For the text-containing cell, return its midpoint in (X, Y) coordinate format. 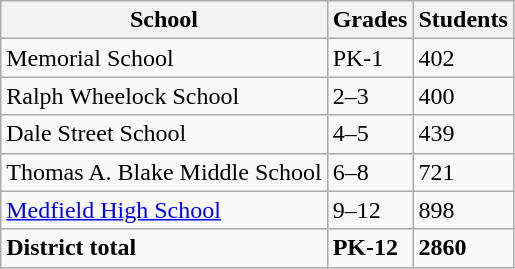
Medfield High School (164, 210)
Thomas A. Blake Middle School (164, 172)
District total (164, 248)
Memorial School (164, 58)
2860 (463, 248)
Students (463, 20)
School (164, 20)
Grades (370, 20)
Dale Street School (164, 134)
PK-12 (370, 248)
9–12 (370, 210)
402 (463, 58)
439 (463, 134)
6–8 (370, 172)
400 (463, 96)
721 (463, 172)
2–3 (370, 96)
898 (463, 210)
PK-1 (370, 58)
4–5 (370, 134)
Ralph Wheelock School (164, 96)
